Find where the given text appears and provide that cell's center as (X, Y) coordinate. 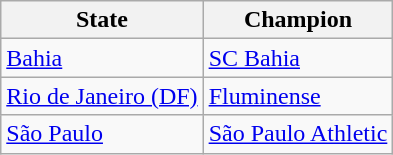
Fluminense (298, 96)
Rio de Janeiro (DF) (102, 96)
SC Bahia (298, 58)
Bahia (102, 58)
State (102, 20)
São Paulo Athletic (298, 134)
Champion (298, 20)
São Paulo (102, 134)
